Return the [X, Y] coordinate for the center point of the cell that contains the specified text.  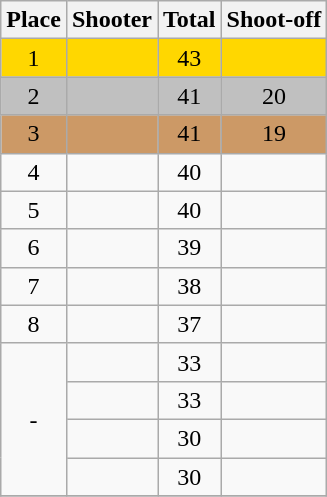
43 [190, 58]
Place [34, 20]
2 [34, 96]
Shoot-off [274, 20]
7 [34, 286]
3 [34, 134]
19 [274, 134]
38 [190, 286]
Total [190, 20]
4 [34, 172]
5 [34, 210]
1 [34, 58]
39 [190, 248]
6 [34, 248]
8 [34, 324]
37 [190, 324]
20 [274, 96]
- [34, 419]
Shooter [112, 20]
